Find where the given text appears and provide that cell's center as [X, Y] coordinate. 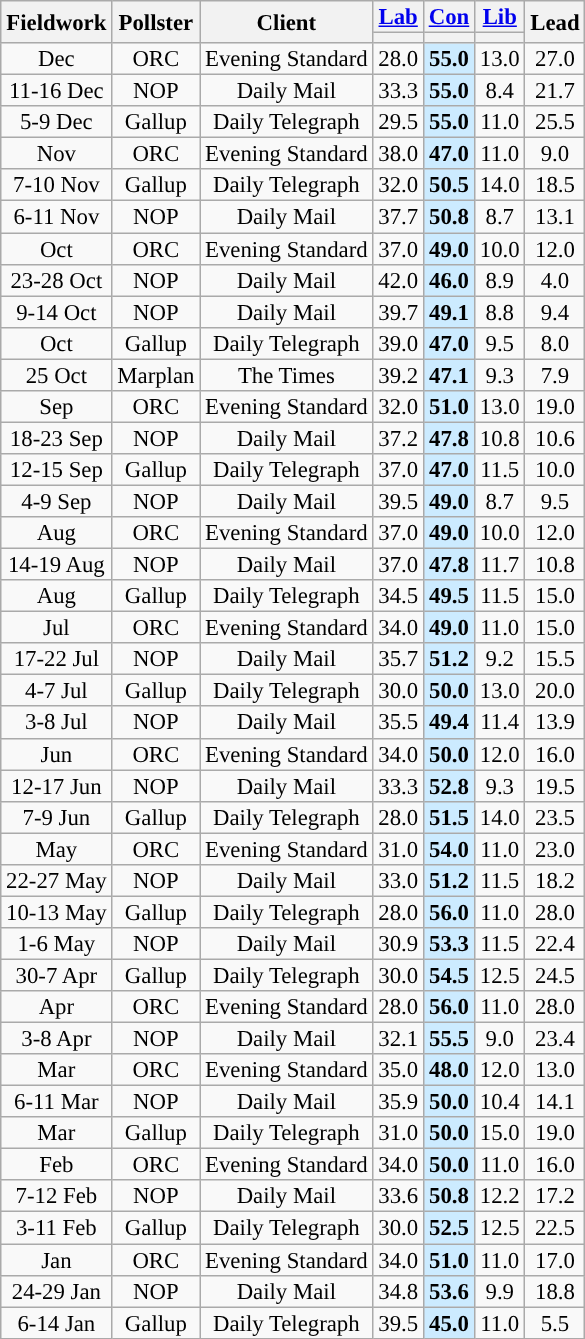
25 Oct [56, 375]
17.2 [555, 1196]
18.5 [555, 186]
Jul [56, 628]
49.1 [448, 312]
35.5 [398, 723]
9-14 Oct [56, 312]
7-12 Feb [56, 1196]
Marplan [156, 375]
Dec [56, 59]
4-7 Jul [56, 691]
21.7 [555, 91]
12-15 Sep [56, 470]
38.0 [398, 154]
14.1 [555, 1102]
14-19 Aug [56, 565]
9.4 [555, 312]
13.1 [555, 217]
35.7 [398, 659]
24-29 Jan [56, 1291]
25.5 [555, 122]
11.7 [500, 565]
20.0 [555, 691]
12-17 Jun [56, 786]
17-22 Jul [56, 659]
37.2 [398, 438]
Apr [56, 1007]
46.0 [448, 280]
5-9 Dec [56, 122]
35.0 [398, 1070]
5.5 [555, 1323]
55.5 [448, 1039]
4-9 Sep [56, 501]
30.9 [398, 944]
The Times [286, 375]
35.9 [398, 1102]
23-28 Oct [56, 280]
47.1 [448, 375]
52.5 [448, 1228]
10-13 May [56, 912]
22.5 [555, 1228]
Lib [500, 17]
8.9 [500, 280]
13.9 [555, 723]
7.9 [555, 375]
9.2 [500, 659]
52.8 [448, 786]
May [56, 849]
Nov [56, 154]
50.5 [448, 186]
23.4 [555, 1039]
3-8 Apr [56, 1039]
10.6 [555, 438]
11-16 Dec [56, 91]
12.2 [500, 1196]
29.5 [398, 122]
7-9 Jun [56, 817]
49.5 [448, 596]
42.0 [398, 280]
23.0 [555, 849]
Fieldwork [56, 22]
11.4 [500, 723]
27.0 [555, 59]
34.8 [398, 1291]
6-14 Jan [56, 1323]
54.5 [448, 975]
48.0 [448, 1070]
33.0 [398, 881]
32.1 [398, 1039]
7-10 Nov [56, 186]
53.6 [448, 1291]
Feb [56, 1165]
51.5 [448, 817]
3-8 Jul [56, 723]
Lab [398, 17]
15.5 [555, 659]
19.5 [555, 786]
6-11 Nov [56, 217]
10.4 [500, 1102]
Lead [555, 22]
30-7 Apr [56, 975]
45.0 [448, 1323]
18.8 [555, 1291]
33.6 [398, 1196]
23.5 [555, 817]
39.2 [398, 375]
Con [448, 17]
Jun [56, 754]
49.4 [448, 723]
18-23 Sep [56, 438]
54.0 [448, 849]
8.4 [500, 91]
34.5 [398, 596]
4.0 [555, 280]
Pollster [156, 22]
Jan [56, 1260]
Sep [56, 407]
17.0 [555, 1260]
22.4 [555, 944]
3-11 Feb [56, 1228]
1-6 May [56, 944]
24.5 [555, 975]
39.7 [398, 312]
22-27 May [56, 881]
8.8 [500, 312]
39.0 [398, 343]
9.9 [500, 1291]
8.0 [555, 343]
18.2 [555, 881]
6-11 Mar [56, 1102]
37.7 [398, 217]
Client [286, 22]
53.3 [448, 944]
